Return (x, y) of the center of cell containing provided text 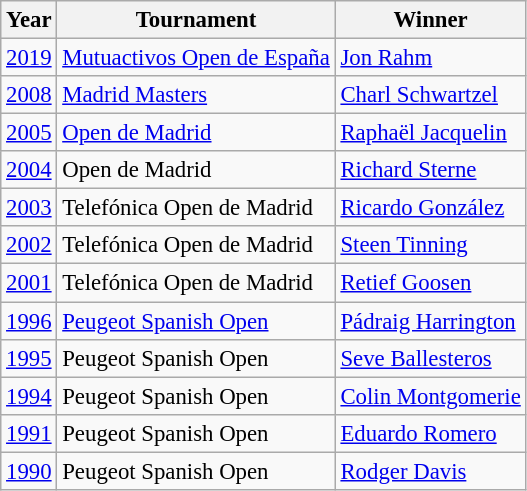
Eduardo Romero (430, 433)
Colin Montgomerie (430, 396)
Richard Sterne (430, 170)
1991 (29, 433)
2002 (29, 245)
Mutuactivos Open de España (196, 58)
Tournament (196, 20)
Jon Rahm (430, 58)
1994 (29, 396)
Ricardo González (430, 208)
Charl Schwartzel (430, 95)
1990 (29, 471)
1995 (29, 358)
1996 (29, 321)
2008 (29, 95)
Pádraig Harrington (430, 321)
2004 (29, 170)
2003 (29, 208)
Raphaël Jacquelin (430, 133)
Retief Goosen (430, 283)
2005 (29, 133)
2019 (29, 58)
Winner (430, 20)
Madrid Masters (196, 95)
Seve Ballesteros (430, 358)
Rodger Davis (430, 471)
Steen Tinning (430, 245)
2001 (29, 283)
Year (29, 20)
